Pinpoint the cell where the given text exists, returning its [X, Y] midpoint coordinate. 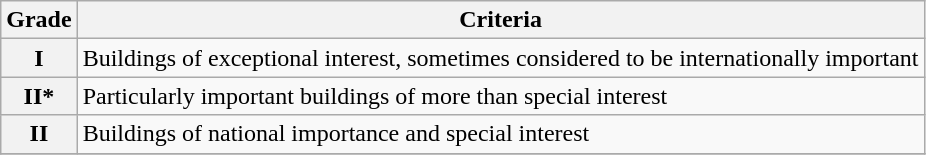
Buildings of exceptional interest, sometimes considered to be internationally important [500, 58]
Grade [39, 20]
Buildings of national importance and special interest [500, 134]
II [39, 134]
Criteria [500, 20]
Particularly important buildings of more than special interest [500, 96]
II* [39, 96]
I [39, 58]
